Return the (X, Y) coordinate for the center point of the cell that contains the specified text.  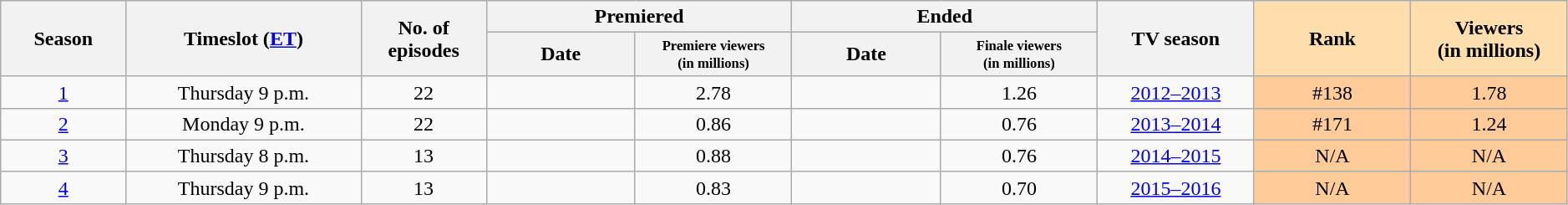
2015–2016 (1176, 187)
2 (63, 124)
Viewers(in millions) (1489, 38)
#138 (1332, 92)
0.88 (713, 156)
Premiere viewers(in millions) (713, 54)
Monday 9 p.m. (244, 124)
1.26 (1019, 92)
#171 (1332, 124)
2014–2015 (1176, 156)
1 (63, 92)
3 (63, 156)
Thursday 8 p.m. (244, 156)
Rank (1332, 38)
0.86 (713, 124)
4 (63, 187)
No. ofepisodes (424, 38)
0.83 (713, 187)
1.78 (1489, 92)
TV season (1176, 38)
Premiered (639, 17)
2013–2014 (1176, 124)
Season (63, 38)
Ended (945, 17)
2.78 (713, 92)
0.70 (1019, 187)
Timeslot (ET) (244, 38)
2012–2013 (1176, 92)
1.24 (1489, 124)
Finale viewers(in millions) (1019, 54)
